Pinpoint the cell where the given text exists, returning its (X, Y) midpoint coordinate. 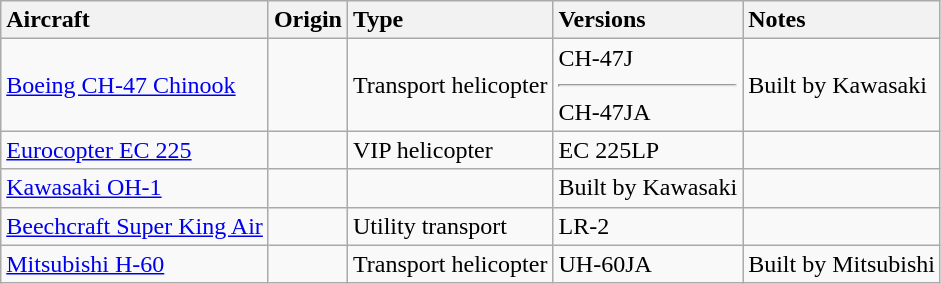
Type (450, 20)
Notes (842, 20)
Aircraft (135, 20)
Mitsubishi H-60 (135, 264)
VIP helicopter (450, 150)
LR-2 (648, 226)
Beechcraft Super King Air (135, 226)
UH-60JA (648, 264)
Kawasaki OH-1 (135, 188)
Utility transport (450, 226)
EC 225LP (648, 150)
Built by Mitsubishi (842, 264)
Boeing CH-47 Chinook (135, 85)
Eurocopter EC 225 (135, 150)
CH-47JCH-47JA (648, 85)
Origin (308, 20)
Versions (648, 20)
